Find where the given text appears and provide that cell's center as (x, y) coordinate. 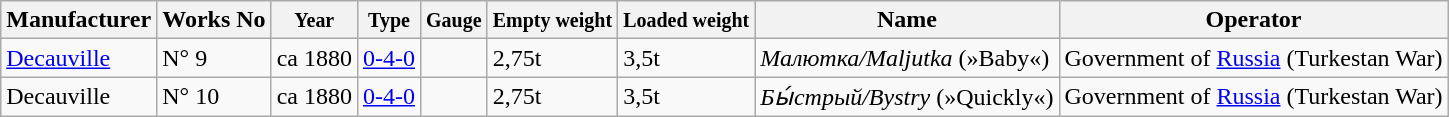
Year (314, 20)
Малютка/Maljutka (»Baby«) (907, 58)
Manufacturer (79, 20)
Gauge (454, 20)
Loaded weight (686, 20)
N° 9 (214, 58)
Operator (1254, 20)
Type (388, 20)
Бы́стрый/Bystry (»Quickly«) (907, 97)
Empty weight (552, 20)
N° 10 (214, 97)
Works No (214, 20)
Name (907, 20)
